Return (x, y) of the center of cell containing provided text 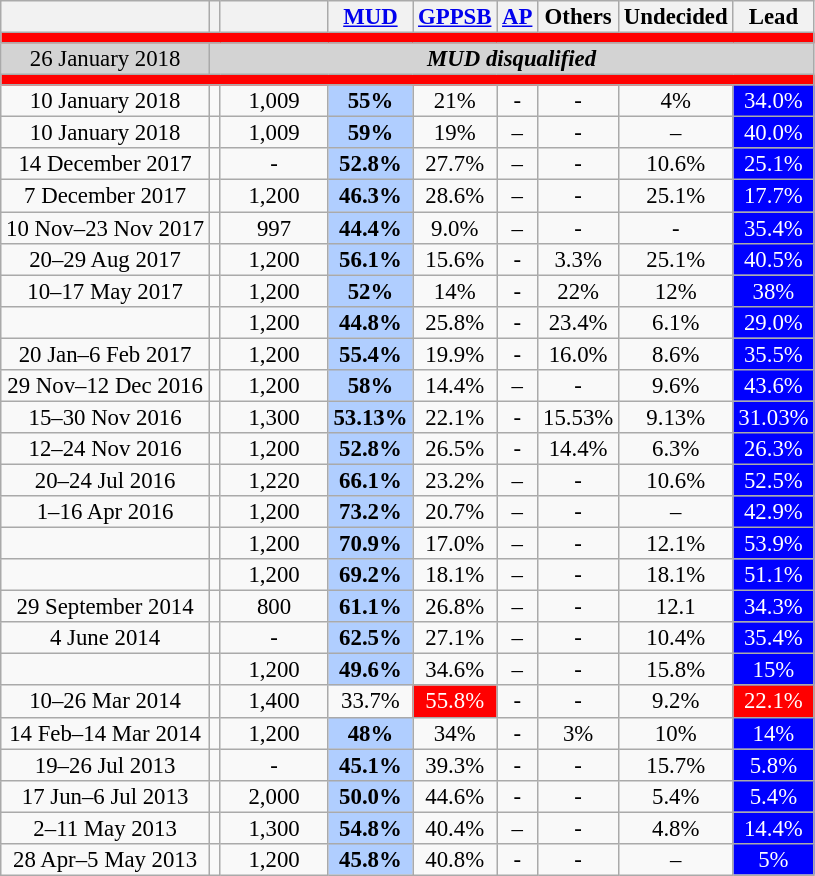
17.0% (455, 544)
31.03% (774, 417)
19% (455, 133)
46.3% (370, 196)
29.0% (774, 322)
58% (370, 386)
9.2% (676, 702)
21% (455, 101)
5% (774, 860)
17.7% (774, 196)
3% (578, 733)
1–16 Apr 2016 (106, 512)
1,400 (274, 702)
23.2% (455, 480)
51.1% (774, 575)
39.3% (455, 765)
15.53% (578, 417)
MUD (370, 17)
40.8% (455, 860)
34.6% (455, 670)
6.1% (676, 322)
53.13% (370, 417)
45.1% (370, 765)
5.8% (774, 765)
15.6% (455, 259)
Lead (774, 17)
9.0% (455, 228)
1,220 (274, 480)
55% (370, 101)
3.3% (578, 259)
20 Jan–6 Feb 2017 (106, 354)
34.0% (774, 101)
70.9% (370, 544)
55.4% (370, 354)
53.9% (774, 544)
8.6% (676, 354)
16.0% (578, 354)
29 Nov–12 Dec 2016 (106, 386)
35.5% (774, 354)
52% (370, 291)
15% (774, 670)
69.2% (370, 575)
52.5% (774, 480)
34% (455, 733)
25.8% (455, 322)
22% (578, 291)
20–24 Jul 2016 (106, 480)
27.7% (455, 164)
27.1% (455, 638)
55.8% (455, 702)
42.9% (774, 512)
Others (578, 17)
14 Feb–14 Mar 2014 (106, 733)
61.1% (370, 607)
10–26 Mar 2014 (106, 702)
59% (370, 133)
MUD disqualified (511, 59)
73.2% (370, 512)
44.4% (370, 228)
800 (274, 607)
10–17 May 2017 (106, 291)
33.7% (370, 702)
44.6% (455, 796)
15.8% (676, 670)
4 June 2014 (106, 638)
12% (676, 291)
62.5% (370, 638)
40.5% (774, 259)
14 December 2017 (106, 164)
40.0% (774, 133)
15–30 Nov 2016 (106, 417)
26.3% (774, 449)
49.6% (370, 670)
15.7% (676, 765)
12–24 Nov 2016 (106, 449)
19.9% (455, 354)
28 Apr–5 May 2013 (106, 860)
26.8% (455, 607)
34.3% (774, 607)
12.1 (676, 607)
29 September 2014 (106, 607)
GPPSB (455, 17)
12.1% (676, 544)
66.1% (370, 480)
997 (274, 228)
40.4% (455, 828)
23.4% (578, 322)
10.4% (676, 638)
4% (676, 101)
9.13% (676, 417)
28.6% (455, 196)
6.3% (676, 449)
10% (676, 733)
44.8% (370, 322)
50.0% (370, 796)
2–11 May 2013 (106, 828)
43.6% (774, 386)
AP (518, 17)
20.7% (455, 512)
26 January 2018 (106, 59)
48% (370, 733)
17 Jun–6 Jul 2013 (106, 796)
45.8% (370, 860)
19–26 Jul 2013 (106, 765)
10 Nov–23 Nov 2017 (106, 228)
56.1% (370, 259)
7 December 2017 (106, 196)
26.5% (455, 449)
54.8% (370, 828)
20–29 Aug 2017 (106, 259)
Undecided (676, 17)
4.8% (676, 828)
2,000 (274, 796)
38% (774, 291)
9.6% (676, 386)
